Detect which cell encompasses the target text, then output its [x, y] center coordinate. 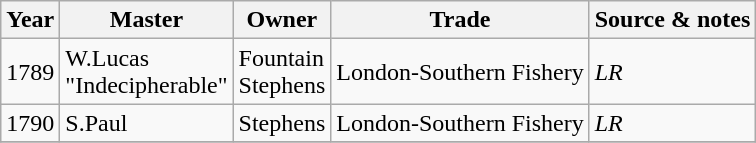
W.Lucas"Indecipherable" [146, 72]
FountainStephens [282, 72]
S.Paul [146, 123]
Year [30, 20]
Source & notes [672, 20]
Stephens [282, 123]
1789 [30, 72]
1790 [30, 123]
Owner [282, 20]
Master [146, 20]
Trade [460, 20]
